Pinpoint the cell where the given text exists, returning its [X, Y] midpoint coordinate. 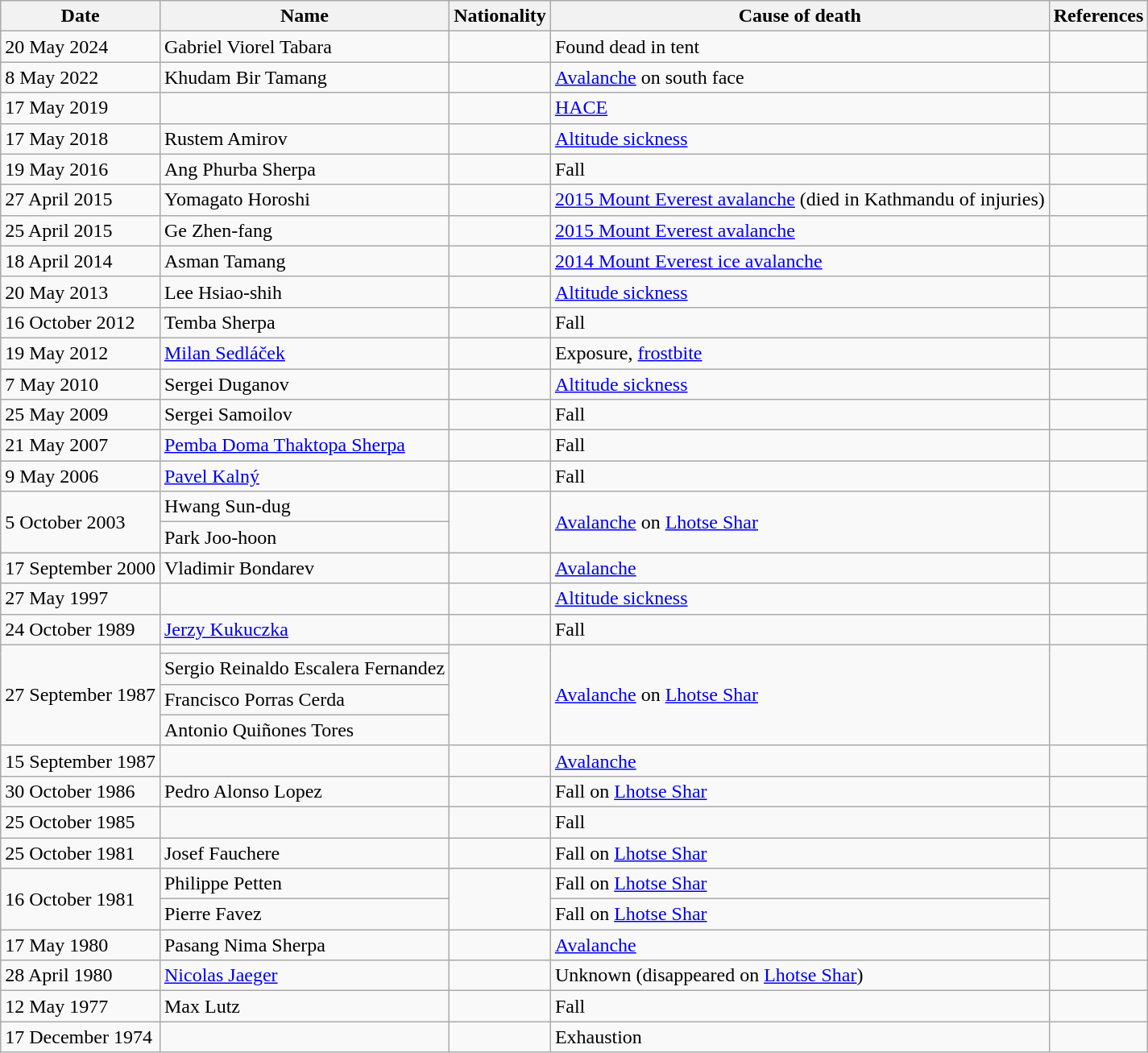
18 April 2014 [81, 261]
Yomagato Horoshi [305, 200]
Rustem Amirov [305, 139]
Pedro Alonso Lopez [305, 791]
2015 Mount Everest avalanche [799, 230]
Park Joo-hoon [305, 537]
24 October 1989 [81, 629]
27 May 1997 [81, 599]
Sergei Samoilov [305, 415]
Name [305, 16]
Pavel Kalný [305, 476]
Josef Fauchere [305, 853]
Khudam Bir Tamang [305, 77]
2015 Mount Everest avalanche (died in Kathmandu of injuries) [799, 200]
25 October 1981 [81, 853]
21 May 2007 [81, 446]
Pierre Favez [305, 914]
Ang Phurba Sherpa [305, 169]
8 May 2022 [81, 77]
Vladimir Bondarev [305, 568]
Exhaustion [799, 1037]
7 May 2010 [81, 384]
Ge Zhen-fang [305, 230]
Gabriel Viorel Tabara [305, 47]
16 October 1981 [81, 899]
Lee Hsiao-shih [305, 292]
20 May 2013 [81, 292]
2014 Mount Everest ice avalanche [799, 261]
Date [81, 16]
Exposure, frostbite [799, 353]
Found dead in tent [799, 47]
30 October 1986 [81, 791]
17 May 1980 [81, 945]
17 December 1974 [81, 1037]
Temba Sherpa [305, 322]
20 May 2024 [81, 47]
Philippe Petten [305, 884]
Francisco Porras Cerda [305, 699]
References [1099, 16]
12 May 1977 [81, 1006]
Pasang Nima Sherpa [305, 945]
19 May 2012 [81, 353]
25 October 1985 [81, 822]
15 September 1987 [81, 761]
Sergei Duganov [305, 384]
17 May 2018 [81, 139]
17 May 2019 [81, 108]
Sergio Reinaldo Escalera Fernandez [305, 669]
HACE [799, 108]
5 October 2003 [81, 522]
Jerzy Kukuczka [305, 629]
Avalanche on south face [799, 77]
Hwang Sun-dug [305, 507]
16 October 2012 [81, 322]
Antonio Quiñones Tores [305, 730]
Nationality [500, 16]
Milan Sedláček [305, 353]
Unknown (disappeared on Lhotse Shar) [799, 976]
27 April 2015 [81, 200]
Cause of death [799, 16]
27 September 1987 [81, 694]
Max Lutz [305, 1006]
Nicolas Jaeger [305, 976]
Pemba Doma Thaktopa Sherpa [305, 446]
9 May 2006 [81, 476]
28 April 1980 [81, 976]
Asman Tamang [305, 261]
17 September 2000 [81, 568]
25 April 2015 [81, 230]
19 May 2016 [81, 169]
25 May 2009 [81, 415]
